Find where the given text appears and provide that cell's center as [X, Y] coordinate. 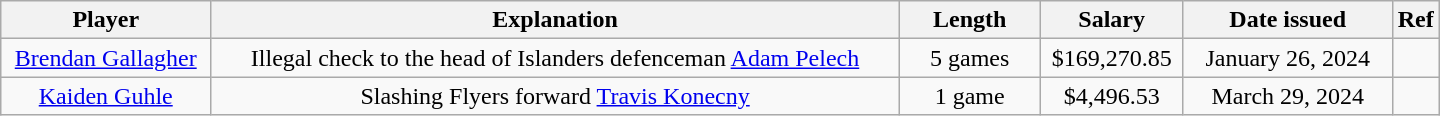
$169,270.85 [1112, 58]
1 game [970, 96]
March 29, 2024 [1288, 96]
Kaiden Guhle [106, 96]
Brendan Gallagher [106, 58]
Salary [1112, 20]
Explanation [556, 20]
Ref [1416, 20]
$4,496.53 [1112, 96]
January 26, 2024 [1288, 58]
Player [106, 20]
Length [970, 20]
Slashing Flyers forward Travis Konecny [556, 96]
5 games [970, 58]
Date issued [1288, 20]
Illegal check to the head of Islanders defenceman Adam Pelech [556, 58]
